Output the [X, Y] coordinate of the center of the cell containing the given text.  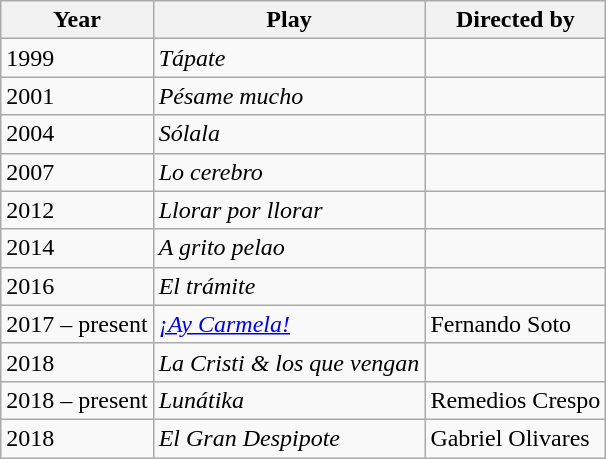
El trámite [289, 286]
2014 [77, 248]
1999 [77, 58]
A grito pelao [289, 248]
2017 – present [77, 324]
Fernando Soto [516, 324]
2001 [77, 96]
2007 [77, 172]
Tápate [289, 58]
Year [77, 20]
2016 [77, 286]
Gabriel Olivares [516, 438]
Sólala [289, 134]
El Gran Despipote [289, 438]
Directed by [516, 20]
Play [289, 20]
La Cristi & los que vengan [289, 362]
2018 – present [77, 400]
2004 [77, 134]
2012 [77, 210]
Remedios Crespo [516, 400]
¡Ay Carmela! [289, 324]
Pésame mucho [289, 96]
Llorar por llorar [289, 210]
Lunátika [289, 400]
Lo cerebro [289, 172]
